Return the [X, Y] coordinate for the center point of the cell that contains the specified text.  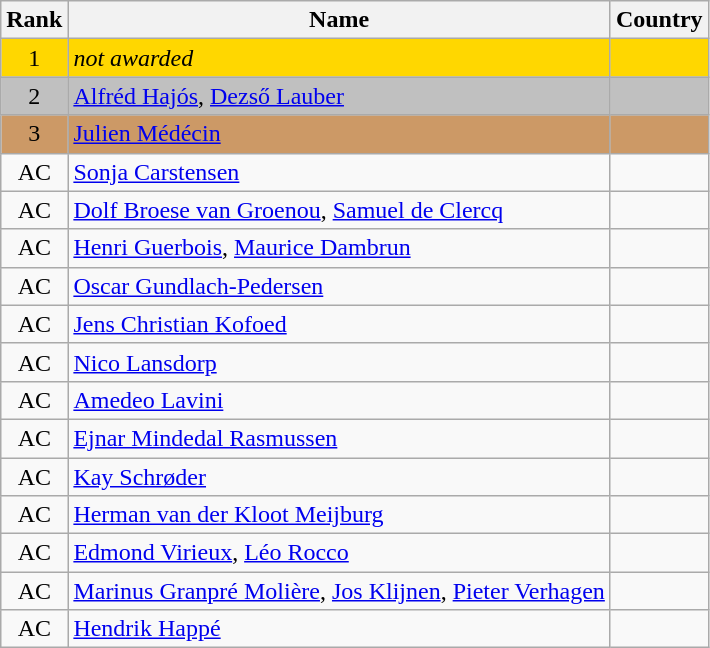
1 [34, 58]
Marinus Granpré Molière, Jos Klijnen, Pieter Verhagen [340, 591]
Hendrik Happé [340, 629]
not awarded [340, 58]
Jens Christian Kofoed [340, 324]
Dolf Broese van Groenou, Samuel de Clercq [340, 210]
Amedeo Lavini [340, 400]
Ejnar Mindedal Rasmussen [340, 438]
3 [34, 134]
Henri Guerbois, Maurice Dambrun [340, 248]
2 [34, 96]
Country [659, 20]
Julien Médécin [340, 134]
Edmond Virieux, Léo Rocco [340, 553]
Name [340, 20]
Oscar Gundlach-Pedersen [340, 286]
Rank [34, 20]
Alfréd Hajós, Dezső Lauber [340, 96]
Sonja Carstensen [340, 172]
Nico Lansdorp [340, 362]
Herman van der Kloot Meijburg [340, 515]
Kay Schrøder [340, 477]
